Identify which cell holds the provided text, then report its [x, y] central coordinate. 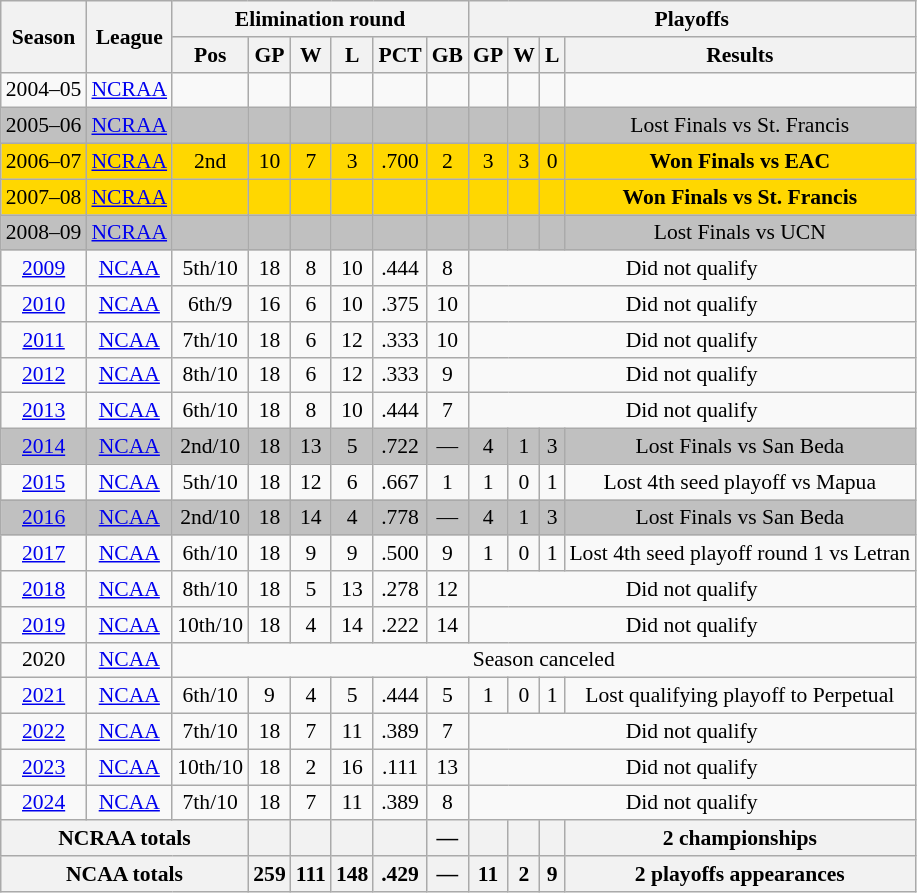
6th/9 [210, 304]
2012 [44, 375]
259 [270, 874]
League [129, 36]
2010 [44, 304]
2024 [44, 803]
.500 [400, 554]
2 championships [740, 839]
.111 [400, 767]
2004–05 [44, 90]
.778 [400, 518]
Pos [210, 55]
.700 [400, 162]
Lost Finals vs UCN [740, 233]
Won Finals vs St. Francis [740, 197]
2005–06 [44, 126]
2011 [44, 340]
Season [44, 36]
2017 [44, 554]
Elimination round [320, 19]
PCT [400, 55]
Lost 4th seed playoff vs Mapua [740, 482]
2007–08 [44, 197]
2019 [44, 625]
2014 [44, 447]
2 playoffs appearances [740, 874]
2nd [210, 162]
2023 [44, 767]
.222 [400, 625]
2018 [44, 589]
.667 [400, 482]
2022 [44, 732]
Won Finals vs EAC [740, 162]
148 [352, 874]
.278 [400, 589]
NCAA totals [124, 874]
Playoffs [692, 19]
GB [448, 55]
2020 [44, 660]
2015 [44, 482]
2008–09 [44, 233]
.375 [400, 304]
2013 [44, 411]
.722 [400, 447]
Results [740, 55]
2021 [44, 696]
111 [311, 874]
2016 [44, 518]
2006–07 [44, 162]
.429 [400, 874]
Season canceled [544, 660]
Lost qualifying playoff to Perpetual [740, 696]
NCRAA totals [124, 839]
2009 [44, 269]
Lost 4th seed playoff round 1 vs Letran [740, 554]
Lost Finals vs St. Francis [740, 126]
